Output the (X, Y) coordinate of the center of the cell containing the given text.  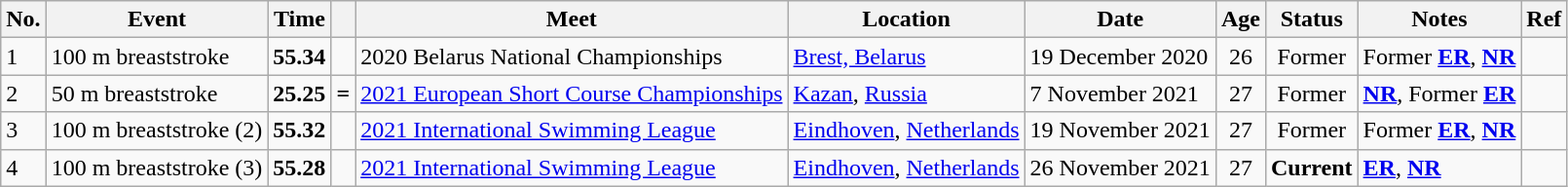
7 November 2021 (1120, 93)
1 (23, 56)
55.34 (300, 56)
Age (1241, 19)
NR, Former ER (1439, 93)
50 m breaststroke (157, 93)
2021 European Short Course Championships (572, 93)
Brest, Belarus (906, 56)
Notes (1439, 19)
19 November 2021 (1120, 131)
3 (23, 131)
Event (157, 19)
ER, NR (1439, 168)
55.28 (300, 168)
2020 Belarus National Championships (572, 56)
100 m breaststroke (157, 56)
Kazan, Russia (906, 93)
100 m breaststroke (3) (157, 168)
26 November 2021 (1120, 168)
19 December 2020 (1120, 56)
Ref (1545, 19)
= (343, 93)
Current (1311, 168)
2 (23, 93)
100 m breaststroke (2) (157, 131)
25.25 (300, 93)
Time (300, 19)
4 (23, 168)
Date (1120, 19)
26 (1241, 56)
Meet (572, 19)
55.32 (300, 131)
Status (1311, 19)
No. (23, 19)
Location (906, 19)
